From the cell containing the given text, extract its center point as (x, y) coordinate. 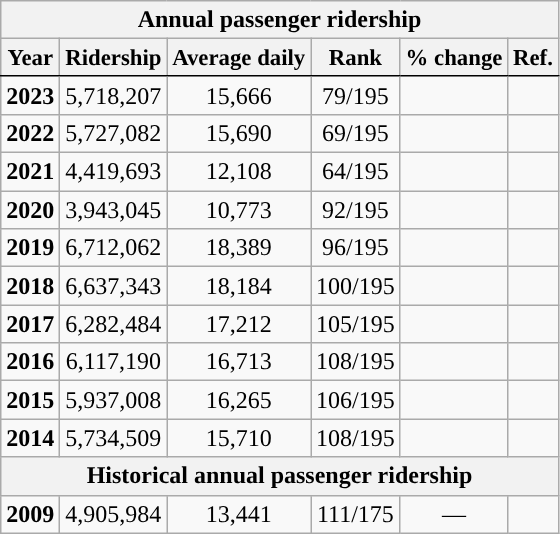
2015 (30, 400)
13,441 (239, 514)
Rank (356, 58)
6,712,062 (114, 248)
Historical annual passenger ridership (280, 476)
5,727,082 (114, 133)
16,713 (239, 362)
Ridership (114, 58)
4,905,984 (114, 514)
15,690 (239, 133)
2017 (30, 324)
92/195 (356, 210)
105/195 (356, 324)
2016 (30, 362)
6,637,343 (114, 286)
106/195 (356, 400)
Year (30, 58)
100/195 (356, 286)
4,419,693 (114, 172)
2020 (30, 210)
10,773 (239, 210)
96/195 (356, 248)
— (454, 514)
15,666 (239, 95)
3,943,045 (114, 210)
2018 (30, 286)
2014 (30, 438)
69/195 (356, 133)
5,718,207 (114, 95)
2023 (30, 95)
18,389 (239, 248)
6,117,190 (114, 362)
12,108 (239, 172)
18,184 (239, 286)
5,734,509 (114, 438)
16,265 (239, 400)
2021 (30, 172)
111/175 (356, 514)
2019 (30, 248)
Average daily (239, 58)
17,212 (239, 324)
2009 (30, 514)
Annual passenger ridership (280, 20)
79/195 (356, 95)
5,937,008 (114, 400)
6,282,484 (114, 324)
64/195 (356, 172)
2022 (30, 133)
Ref. (533, 58)
% change (454, 58)
15,710 (239, 438)
